Return [x, y] of the center of cell containing provided text 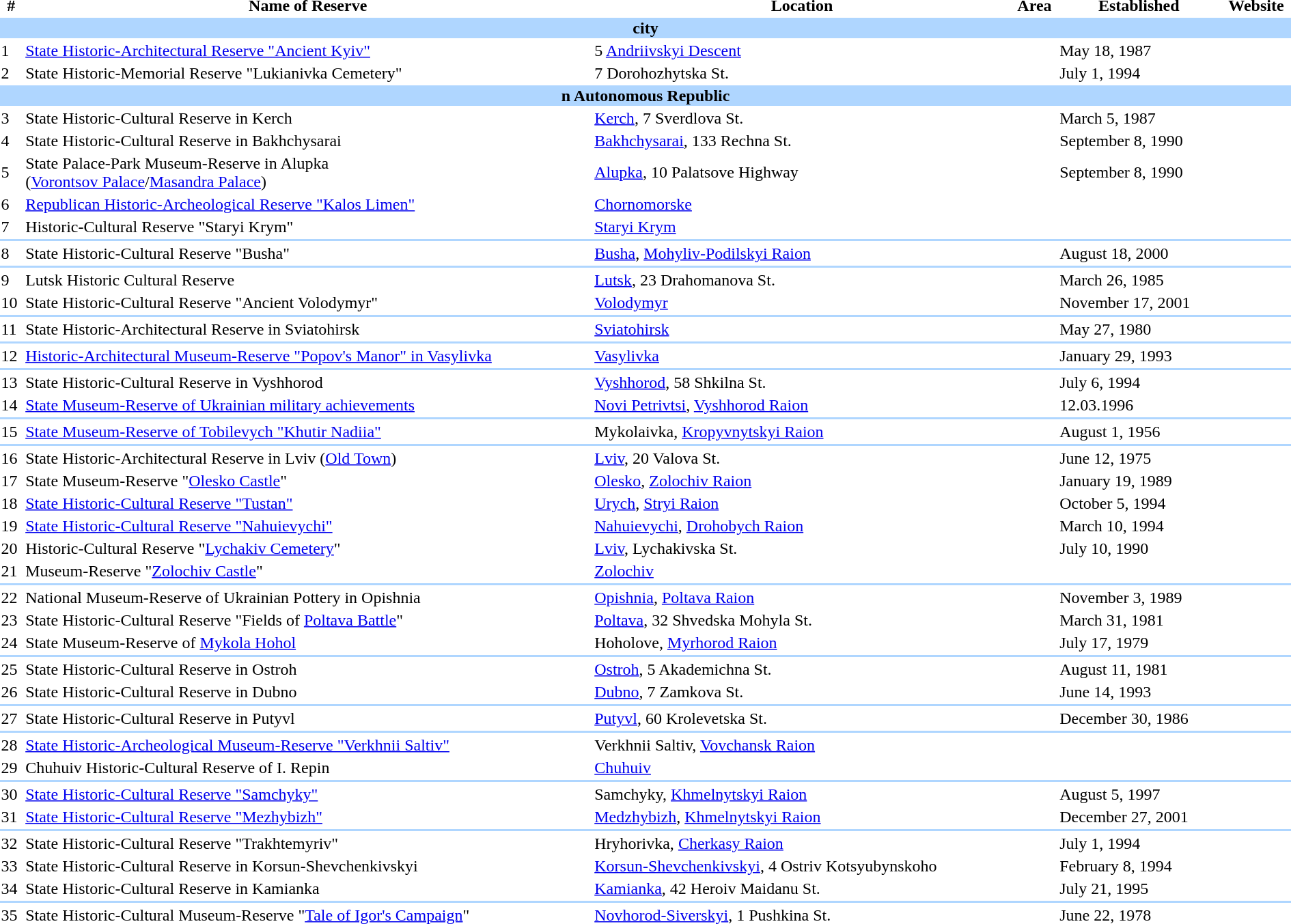
State Historic-Cultural Reserve in Vyshhorod [308, 382]
Historic-Architectural Museum-Reserve "Popov's Manor" in Vasylivka [308, 356]
State Historic-Cultural Reserve in Kamianka [308, 888]
11 [11, 329]
20 [11, 548]
34 [11, 888]
Ostroh, 5 Akademichna St. [802, 669]
Samchyky, Khmelnytskyi Raion [802, 794]
Lutsk, 23 Drahomanova St. [802, 280]
State Historic-Cultural Reserve "Ancient Volodymyr" [308, 303]
Poltava, 32 Shvedska Mohyla St. [802, 620]
October 5, 1994 [1139, 503]
9 [11, 280]
13 [11, 382]
July 21, 1995 [1139, 888]
Vasylivka [802, 356]
State Historic-Archeological Museum-Reserve "Verkhnii Saltiv" [308, 745]
January 19, 1989 [1139, 481]
Novi Petrivtsi, Vyshhorod Raion [802, 405]
Hryhorivka, Cherkasy Raion [802, 843]
Opishnia, Poltava Raion [802, 598]
State Museum-Reserve of Tobilevych "Khutir Nadiia" [308, 432]
Museum-Reserve "Zolochiv Castle" [308, 571]
Medzhybizh, Khmelnytskyi Raion [802, 817]
Sviatohirsk [802, 329]
State Historic-Cultural Reserve "Mezhybizh" [308, 817]
State Palace-Park Museum-Reserve in Alupka (Vorontsov Palace/Masandra Palace) [308, 172]
23 [11, 620]
Hoholove, Myrhorod Raion [802, 643]
32 [11, 843]
July 6, 1994 [1139, 382]
State Historic-Architectural Reserve in Lviv (Old Town) [308, 458]
June 14, 1993 [1139, 692]
26 [11, 692]
Alupka, 10 Palatsove Highway [802, 172]
12 [11, 356]
State Historic-Cultural Reserve "Nahuievychi" [308, 526]
State Historic-Cultural Reserve in Dubno [308, 692]
8 [11, 253]
Lviv, 20 Valova St. [802, 458]
Korsun-Shevchenkivskyi, 4 Ostriv Kotsyubynskoho [802, 866]
3 [11, 118]
December 27, 2001 [1139, 817]
30 [11, 794]
31 [11, 817]
National Museum-Reserve of Ukrainian Pottery in Opishnia [308, 598]
Volodymyr [802, 303]
March 10, 1994 [1139, 526]
July 10, 1990 [1139, 548]
November 17, 2001 [1139, 303]
Olesko, Zolochiv Raion [802, 481]
19 [11, 526]
Staryi Krym [802, 227]
Nahuievychi, Drohobych Raion [802, 526]
June 12, 1975 [1139, 458]
State Historic-Cultural Reserve in Bakhchysarai [308, 141]
29 [11, 768]
5 [11, 172]
10 [11, 303]
17 [11, 481]
August 11, 1981 [1139, 669]
33 [11, 866]
Verkhnii Saltiv, Vovchansk Raion [802, 745]
State Historic-Cultural Reserve "Tustan" [308, 503]
State Historic-Cultural Reserve "Samchyky" [308, 794]
State Museum-Reserve "Olesko Castle" [308, 481]
State Historic-Cultural Reserve in Korsun-Shevchenkivskyi [308, 866]
Busha, Mohyliv-Podilskyi Raion [802, 253]
Putyvl, 60 Krolevetska St. [802, 718]
Mykolaivka, Kropyvnytskyi Raion [802, 432]
Historic-Cultural Reserve "Staryi Krym" [308, 227]
Lviv, Lychakivska St. [802, 548]
22 [11, 598]
Kamianka, 42 Heroiv Maidanu St. [802, 888]
25 [11, 669]
Urych, Stryi Raion [802, 503]
Historic-Cultural Reserve "Lychakiv Cemetery" [308, 548]
Bakhchysarai, 133 Rechna St. [802, 141]
August 5, 1997 [1139, 794]
May 27, 1980 [1139, 329]
21 [11, 571]
Zolochiv [802, 571]
Chornomorske [802, 204]
State Historic-Cultural Reserve in Ostroh [308, 669]
Lutsk Historic Cultural Reserve [308, 280]
15 [11, 432]
12.03.1996 [1139, 405]
State Museum-Reserve of Mykola Hohol [308, 643]
State Museum-Reserve of Ukrainian military achievements [308, 405]
6 [11, 204]
August 18, 2000 [1139, 253]
Dubno, 7 Zamkova St. [802, 692]
March 31, 1981 [1139, 620]
State Historic-Cultural Reserve "Fields of Poltava Battle" [308, 620]
18 [11, 503]
May 18, 1987 [1139, 51]
November 3, 1989 [1139, 598]
1 [11, 51]
Chuhuiv [802, 768]
Vyshhorod, 58 Shkilna St. [802, 382]
State Historic-Cultural Reserve "Trakhtemyriv" [308, 843]
27 [11, 718]
28 [11, 745]
March 26, 1985 [1139, 280]
State Historic-Cultural Reserve in Kerch [308, 118]
February 8, 1994 [1139, 866]
State Historic-Cultural Reserve in Putyvl [308, 718]
Kerch, 7 Sverdlova St. [802, 118]
n Autonomous Republic [645, 96]
State Historic-Architectural Reserve "Ancient Kyiv" [308, 51]
State Historic-Memorial Reserve "Lukianivka Cemetery" [308, 73]
7 Dorohozhytska St. [802, 73]
Chuhuiv Historic-Cultural Reserve of I. Repin [308, 768]
2 [11, 73]
January 29, 1993 [1139, 356]
State Historic-Cultural Reserve "Busha" [308, 253]
July 17, 1979 [1139, 643]
5 Andriivskyi Descent [802, 51]
August 1, 1956 [1139, 432]
14 [11, 405]
December 30, 1986 [1139, 718]
city [645, 28]
7 [11, 227]
4 [11, 141]
March 5, 1987 [1139, 118]
24 [11, 643]
Republican Historic-Archeological Reserve "Kalos Limen" [308, 204]
16 [11, 458]
State Historic-Architectural Reserve in Sviatohirsk [308, 329]
